Locate the cell with the specified text and output its (X, Y) center coordinate. 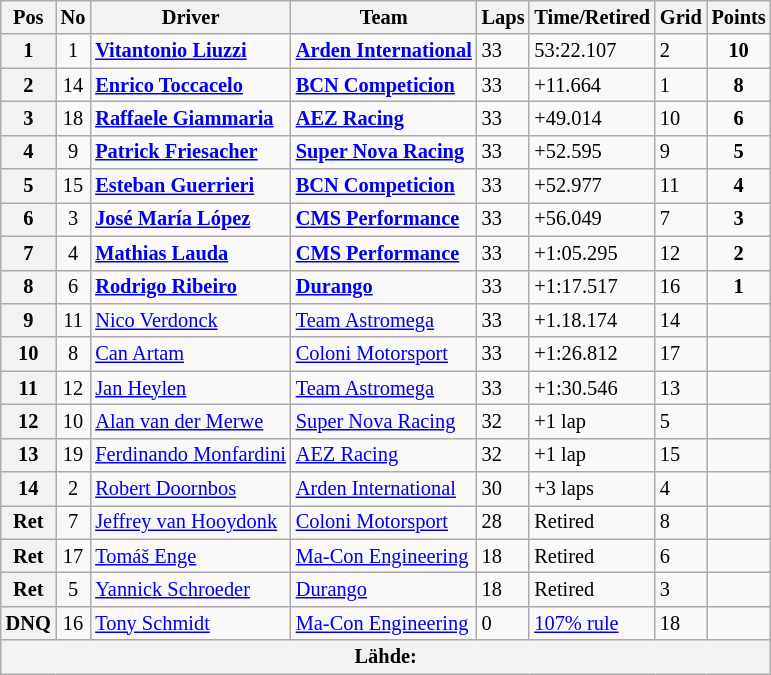
+1:30.546 (592, 388)
+52.977 (592, 186)
53:22.107 (592, 51)
Alan van der Merwe (190, 421)
+49.014 (592, 118)
Points (739, 17)
0 (504, 623)
Patrick Friesacher (190, 152)
DNQ (28, 623)
Nico Verdonck (190, 320)
Jan Heylen (190, 388)
Raffaele Giammaria (190, 118)
Tomáš Enge (190, 556)
+56.049 (592, 219)
Ferdinando Monfardini (190, 455)
Mathias Lauda (190, 253)
Yannick Schroeder (190, 589)
30 (504, 489)
Grid (681, 17)
Enrico Toccacelo (190, 85)
+1.18.174 (592, 320)
Pos (28, 17)
28 (504, 522)
Esteban Guerrieri (190, 186)
+1:17.517 (592, 287)
Robert Doornbos (190, 489)
Time/Retired (592, 17)
107% rule (592, 623)
Laps (504, 17)
19 (74, 455)
Tony Schmidt (190, 623)
Can Artam (190, 354)
Team (384, 17)
+11.664 (592, 85)
Jeffrey van Hooydonk (190, 522)
Vitantonio Liuzzi (190, 51)
No (74, 17)
+52.595 (592, 152)
Rodrigo Ribeiro (190, 287)
+3 laps (592, 489)
Lähde: (386, 657)
+1:26.812 (592, 354)
José María López (190, 219)
+1:05.295 (592, 253)
Driver (190, 17)
